Pinpoint the cell where the given text exists, returning its (x, y) midpoint coordinate. 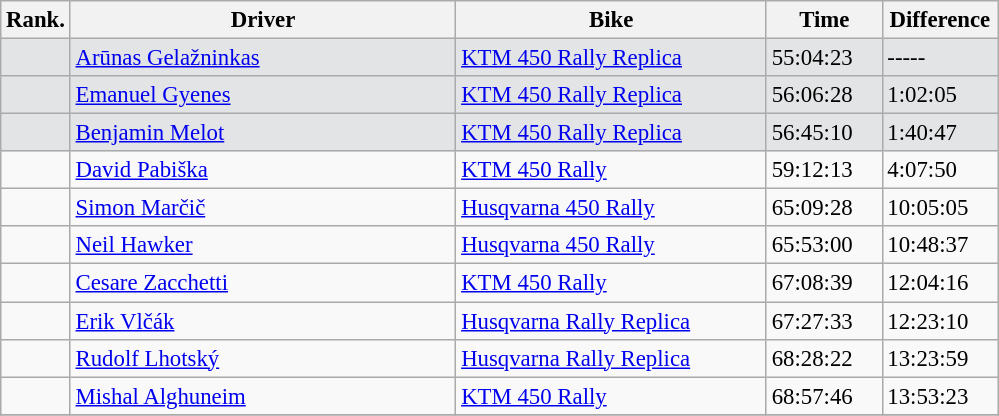
Simon Marčič (263, 208)
Neil Hawker (263, 245)
Bike (612, 20)
67:08:39 (824, 283)
12:04:16 (940, 283)
68:57:46 (824, 396)
Arūnas Gelažninkas (263, 58)
13:53:23 (940, 396)
Rudolf Lhotský (263, 358)
Cesare Zacchetti (263, 283)
65:09:28 (824, 208)
----- (940, 58)
Time (824, 20)
Rank. (36, 20)
Difference (940, 20)
Benjamin Melot (263, 133)
13:23:59 (940, 358)
68:28:22 (824, 358)
David Pabiška (263, 170)
10:48:37 (940, 245)
Driver (263, 20)
4:07:50 (940, 170)
12:23:10 (940, 321)
56:45:10 (824, 133)
1:40:47 (940, 133)
67:27:33 (824, 321)
Erik Vlčák (263, 321)
1:02:05 (940, 95)
Mishal Alghuneim (263, 396)
10:05:05 (940, 208)
56:06:28 (824, 95)
55:04:23 (824, 58)
65:53:00 (824, 245)
Emanuel Gyenes (263, 95)
59:12:13 (824, 170)
